Detect which cell encompasses the target text, then output its (X, Y) center coordinate. 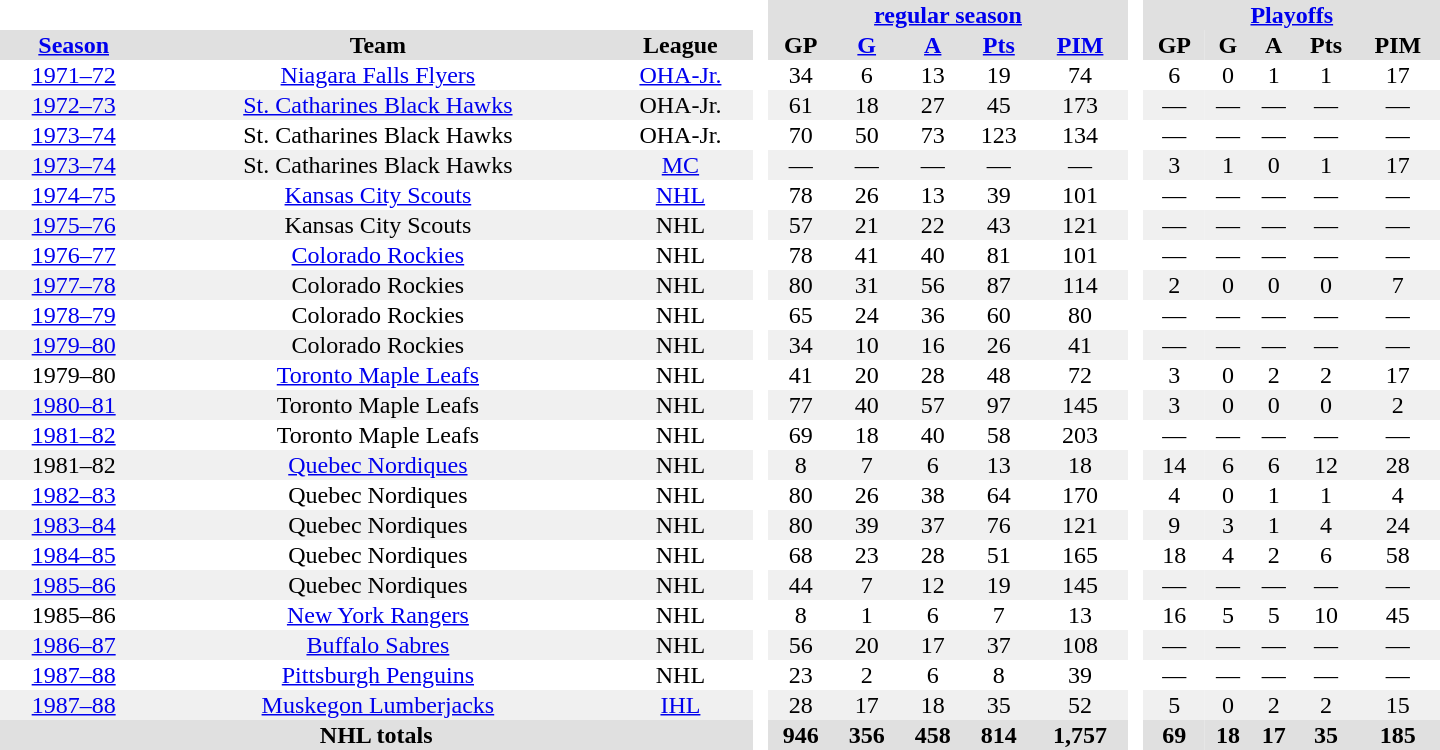
87 (999, 285)
108 (1080, 645)
48 (999, 375)
1982–83 (74, 495)
1974–75 (74, 195)
81 (999, 255)
814 (999, 735)
97 (999, 405)
114 (1080, 285)
458 (933, 735)
9 (1175, 525)
1978–79 (74, 315)
regular season (948, 15)
76 (999, 525)
170 (1080, 495)
Muskegon Lumberjacks (378, 705)
Playoffs (1292, 15)
65 (801, 315)
31 (867, 285)
946 (801, 735)
Buffalo Sabres (378, 645)
1971–72 (74, 75)
Team (378, 45)
1977–78 (74, 285)
61 (801, 105)
64 (999, 495)
77 (801, 405)
52 (1080, 705)
123 (999, 135)
27 (933, 105)
1,757 (1080, 735)
134 (1080, 135)
League (680, 45)
Niagara Falls Flyers (378, 75)
50 (867, 135)
36 (933, 315)
New York Rangers (378, 615)
14 (1175, 465)
1976–77 (74, 255)
38 (933, 495)
22 (933, 225)
73 (933, 135)
185 (1398, 735)
165 (1080, 555)
43 (999, 225)
70 (801, 135)
Pittsburgh Penguins (378, 675)
203 (1080, 435)
15 (1398, 705)
21 (867, 225)
356 (867, 735)
72 (1080, 375)
1983–84 (74, 525)
1986–87 (74, 645)
173 (1080, 105)
IHL (680, 705)
74 (1080, 75)
1980–81 (74, 405)
1984–85 (74, 555)
44 (801, 585)
1975–76 (74, 225)
Season (74, 45)
NHL totals (376, 735)
1972–73 (74, 105)
60 (999, 315)
MC (680, 165)
51 (999, 555)
68 (801, 555)
